Return (X, Y) of the center of cell containing provided text 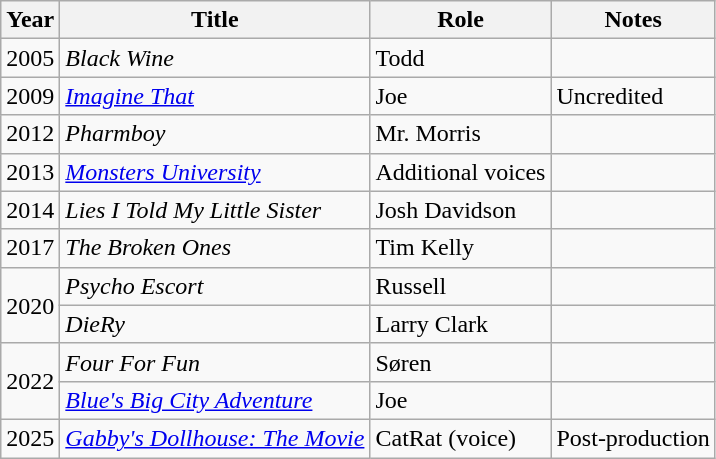
Josh Davidson (460, 210)
2014 (30, 210)
Four For Fun (215, 362)
2005 (30, 58)
Additional voices (460, 172)
Tim Kelly (460, 248)
Søren (460, 362)
Mr. Morris (460, 134)
2017 (30, 248)
Russell (460, 286)
Year (30, 20)
The Broken Ones (215, 248)
Post-production (633, 438)
Black Wine (215, 58)
2012 (30, 134)
Gabby's Dollhouse: The Movie (215, 438)
Title (215, 20)
Imagine That (215, 96)
Notes (633, 20)
Lies I Told My Little Sister (215, 210)
2022 (30, 381)
2013 (30, 172)
Uncredited (633, 96)
Blue's Big City Adventure (215, 400)
Larry Clark (460, 324)
2025 (30, 438)
Psycho Escort (215, 286)
Pharmboy (215, 134)
Monsters University (215, 172)
Todd (460, 58)
Role (460, 20)
2009 (30, 96)
2020 (30, 305)
DieRy (215, 324)
CatRat (voice) (460, 438)
